Return the [X, Y] coordinate for the center point of the cell that contains the specified text.  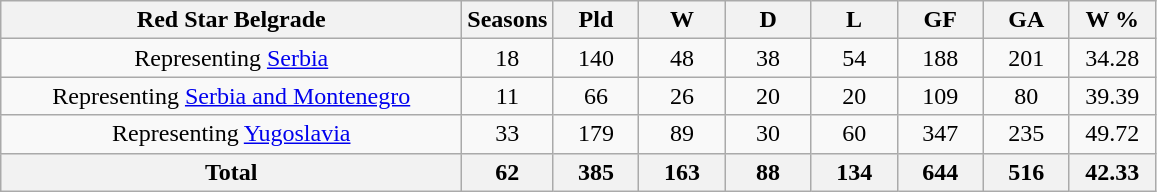
179 [596, 134]
Pld [596, 20]
201 [1026, 58]
88 [768, 172]
30 [768, 134]
39.39 [1112, 96]
66 [596, 96]
L [854, 20]
140 [596, 58]
Representing Serbia and Montenegro [232, 96]
89 [682, 134]
W % [1112, 20]
49.72 [1112, 134]
644 [940, 172]
11 [508, 96]
Representing Yugoslavia [232, 134]
163 [682, 172]
80 [1026, 96]
188 [940, 58]
GF [940, 20]
42.33 [1112, 172]
347 [940, 134]
Red Star Belgrade [232, 20]
D [768, 20]
W [682, 20]
34.28 [1112, 58]
109 [940, 96]
60 [854, 134]
GA [1026, 20]
48 [682, 58]
235 [1026, 134]
33 [508, 134]
38 [768, 58]
26 [682, 96]
134 [854, 172]
62 [508, 172]
Total [232, 172]
Seasons [508, 20]
385 [596, 172]
18 [508, 58]
Representing Serbia [232, 58]
54 [854, 58]
516 [1026, 172]
